Provide the [x, y] coordinate of the cell's center where the given text is located.  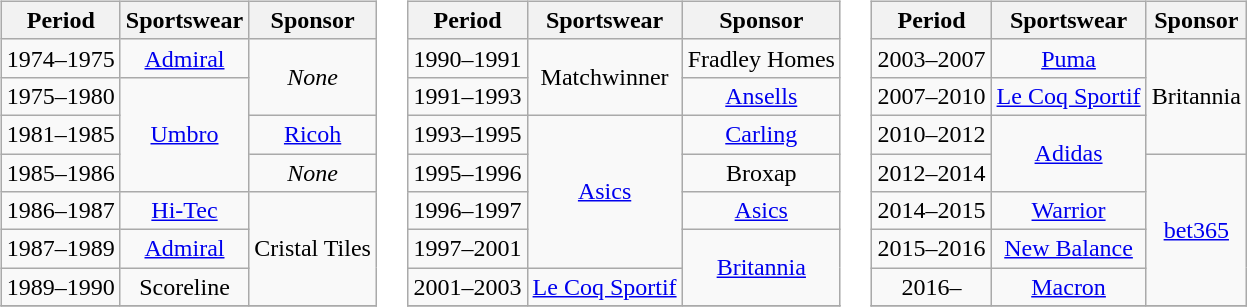
Puma [1068, 58]
Broxap [761, 173]
Cristal Tiles [313, 249]
bet365 [1196, 230]
1974–1975 [60, 58]
1990–1991 [468, 58]
1986–1987 [60, 211]
2016– [932, 287]
1985–1986 [60, 173]
Hi-Tec [184, 211]
1987–1989 [60, 249]
Matchwinner [604, 77]
2007–2010 [932, 96]
1997–2001 [468, 249]
1975–1980 [60, 96]
1991–1993 [468, 96]
1995–1996 [468, 173]
Ricoh [313, 134]
1981–1985 [60, 134]
Ansells [761, 96]
1996–1997 [468, 211]
Macron [1068, 287]
Adidas [1068, 153]
Fradley Homes [761, 58]
Carling [761, 134]
2014–2015 [932, 211]
1993–1995 [468, 134]
Scoreline [184, 287]
2003–2007 [932, 58]
1989–1990 [60, 287]
Umbro [184, 134]
2010–2012 [932, 134]
2015–2016 [932, 249]
Warrior [1068, 211]
2001–2003 [468, 287]
2012–2014 [932, 173]
New Balance [1068, 249]
